Return the (X, Y) coordinate for the center point of the cell that contains the specified text.  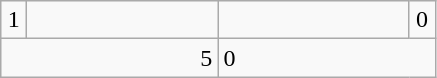
1 (14, 20)
5 (110, 58)
